Extract the (X, Y) coordinate from the center of the cell holding the provided text.  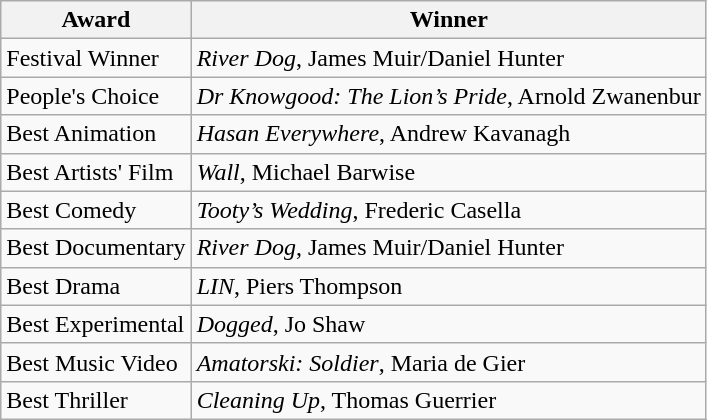
Best Comedy (96, 210)
Wall, Michael Barwise (448, 172)
Dr Knowgood: The Lion’s Pride, Arnold Zwanenbur (448, 96)
Best Music Video (96, 362)
Festival Winner (96, 58)
Best Experimental (96, 324)
Tooty’s Wedding, Frederic Casella (448, 210)
Best Drama (96, 286)
People's Choice (96, 96)
Best Artists' Film (96, 172)
Dogged, Jo Shaw (448, 324)
Award (96, 20)
Hasan Everywhere, Andrew Kavanagh (448, 134)
LIN, Piers Thompson (448, 286)
Amatorski: Soldier, Maria de Gier (448, 362)
Best Documentary (96, 248)
Cleaning Up, Thomas Guerrier (448, 400)
Best Thriller (96, 400)
Winner (448, 20)
Best Animation (96, 134)
